Provide the (X, Y) coordinate of the cell's center where the given text is located.  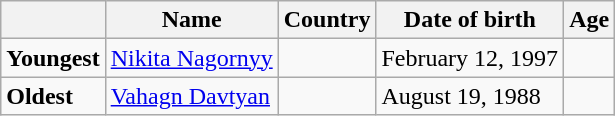
Name (192, 20)
Youngest (53, 58)
Country (327, 20)
February 12, 1997 (470, 58)
Age (590, 20)
Date of birth (470, 20)
Nikita Nagornyy (192, 58)
Vahagn Davtyan (192, 96)
August 19, 1988 (470, 96)
Oldest (53, 96)
